Determine the [X, Y] coordinate at the center of the cell enclosing the given text.  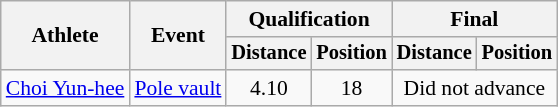
Athlete [66, 36]
Final [474, 19]
4.10 [268, 88]
Pole vault [178, 88]
18 [351, 88]
Did not advance [474, 88]
Event [178, 36]
Choi Yun-hee [66, 88]
Qualification [308, 19]
